Capture the cell that displays the provided text and extract its (x, y) central coordinate. 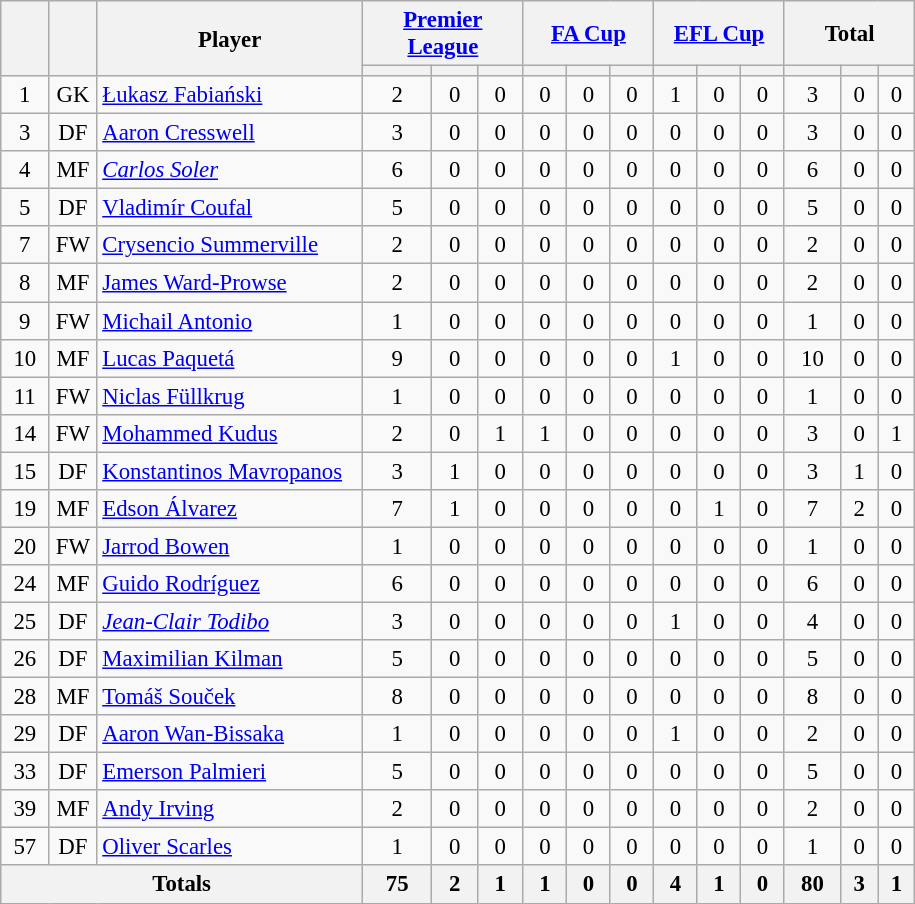
Aaron Cresswell (230, 133)
Konstantinos Mavropanos (230, 471)
Niclas Füllkrug (230, 396)
39 (25, 809)
14 (25, 433)
Total (850, 34)
Crysencio Summerville (230, 245)
James Ward-Prowse (230, 283)
GK (73, 95)
33 (25, 772)
26 (25, 659)
Edson Álvarez (230, 509)
Vladimír Coufal (230, 208)
Tomáš Souček (230, 697)
Emerson Palmieri (230, 772)
Łukasz Fabiański (230, 95)
25 (25, 621)
80 (812, 885)
Guido Rodríguez (230, 584)
EFL Cup (720, 34)
Aaron Wan-Bissaka (230, 734)
57 (25, 847)
Totals (182, 885)
Mohammed Kudus (230, 433)
11 (25, 396)
Andy Irving (230, 809)
20 (25, 546)
Jean-Clair Todibo (230, 621)
Michail Antonio (230, 321)
75 (398, 885)
FA Cup (588, 34)
29 (25, 734)
Lucas Paquetá (230, 358)
Oliver Scarles (230, 847)
Maximilian Kilman (230, 659)
Player (230, 38)
28 (25, 697)
Premier League (444, 34)
Carlos Soler (230, 170)
15 (25, 471)
Jarrod Bowen (230, 546)
24 (25, 584)
19 (25, 509)
